Return [x, y] of the center of cell containing provided text 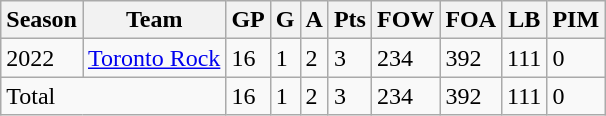
Toronto Rock [154, 58]
FOA [471, 20]
Season [42, 20]
2022 [42, 58]
Pts [350, 20]
PIM [576, 20]
Team [154, 20]
LB [524, 20]
Total [114, 96]
A [314, 20]
FOW [405, 20]
GP [248, 20]
G [285, 20]
